From the cell containing the given text, extract its center point as [x, y] coordinate. 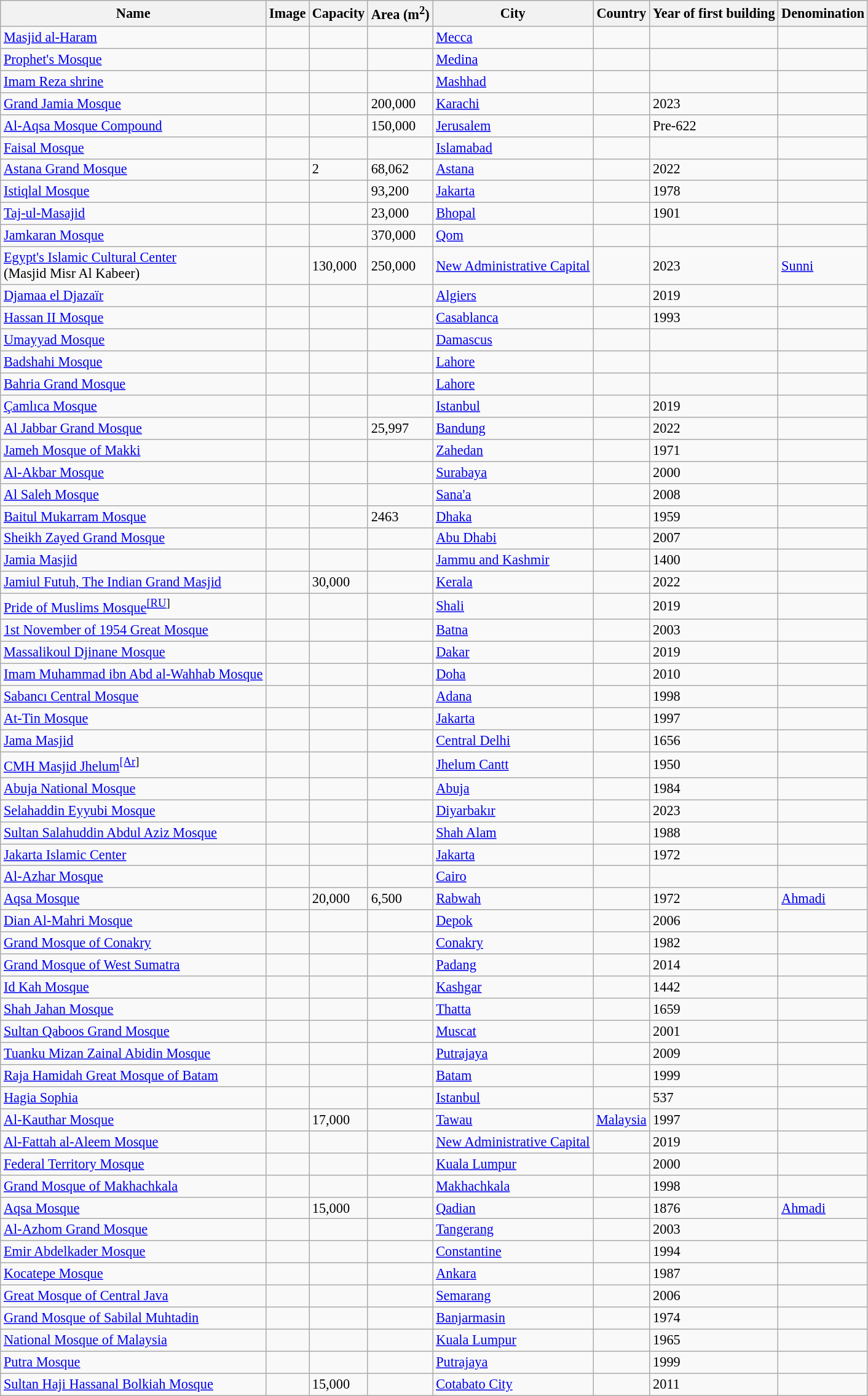
Astana Grand Mosque [133, 170]
Federal Territory Mosque [133, 1164]
Tawau [513, 1119]
Pride of Muslims Mosque[RU] [133, 607]
Sabancı Central Mosque [133, 696]
Mecca [513, 37]
1400 [714, 561]
Sultan Salahuddin Abdul Aziz Mosque [133, 833]
Dakar [513, 652]
Name [133, 14]
Emir Abdelkader Mosque [133, 1252]
Damascus [513, 340]
Great Mosque of Central Java [133, 1296]
2014 [714, 965]
Baitul Mukarram Mosque [133, 516]
Umayyad Mosque [133, 340]
Shali [513, 607]
2463 [400, 516]
Jamkaran Mosque [133, 236]
Constantine [513, 1252]
Al-Azhom Grand Mosque [133, 1230]
National Mosque of Malaysia [133, 1340]
1901 [714, 214]
Çamlıca Mosque [133, 406]
200,000 [400, 103]
Al Saleh Mosque [133, 494]
Ankara [513, 1274]
Mashhad [513, 81]
Sheikh Zayed Grand Mosque [133, 538]
1974 [714, 1318]
Diyarbakır [513, 811]
Imam Muhammad ibn Abd al-Wahhab Mosque [133, 674]
Jerusalem [513, 125]
2001 [714, 1031]
1442 [714, 987]
Capacity [339, 14]
Islamabad [513, 148]
1978 [714, 192]
Al Jabbar Grand Mosque [133, 428]
Selahaddin Eyyubi Mosque [133, 811]
Massalikoul Djinane Mosque [133, 652]
Denomination [823, 14]
1656 [714, 741]
Jhelum Cantt [513, 765]
Jakarta Islamic Center [133, 854]
Raja Hamidah Great Mosque of Batam [133, 1076]
Image [288, 14]
Jama Masjid [133, 741]
Jameh Mosque of Makki [133, 450]
150,000 [400, 125]
1950 [714, 765]
Tuanku Mizan Zainal Abidin Mosque [133, 1054]
Surabaya [513, 472]
Grand Mosque of Sabilal Muhtadin [133, 1318]
1876 [714, 1208]
Al-Akbar Mosque [133, 472]
1965 [714, 1340]
Banjarmasin [513, 1318]
Sunni [823, 266]
537 [714, 1097]
Kashgar [513, 987]
1984 [714, 789]
1659 [714, 1009]
Conakry [513, 943]
Grand Mosque of West Sumatra [133, 965]
2007 [714, 538]
Batna [513, 630]
17,000 [339, 1119]
Istiqlal Mosque [133, 192]
1971 [714, 450]
Padang [513, 965]
6,500 [400, 899]
Bandung [513, 428]
1994 [714, 1252]
Qom [513, 236]
City [513, 14]
Jamia Masjid [133, 561]
Id Kah Mosque [133, 987]
2011 [714, 1384]
23,000 [400, 214]
Algiers [513, 296]
Al-Azhar Mosque [133, 877]
Batam [513, 1076]
30,000 [339, 583]
Badshahi Mosque [133, 362]
Grand Jamia Mosque [133, 103]
370,000 [400, 236]
1st November of 1954 Great Mosque [133, 630]
Cairo [513, 877]
Depok [513, 921]
Dian Al-Mahri Mosque [133, 921]
Qadian [513, 1208]
1993 [714, 318]
93,200 [400, 192]
Jammu and Kashmir [513, 561]
Adana [513, 696]
Sultan Qaboos Grand Mosque [133, 1031]
Central Delhi [513, 741]
2 [339, 170]
Prophet's Mosque [133, 59]
Djamaa el Djazaïr [133, 296]
Abuja [513, 789]
Semarang [513, 1296]
Shah Alam [513, 833]
Hassan II Mosque [133, 318]
Grand Mosque of Makhachkala [133, 1186]
CMH Masjid Jhelum[Ar] [133, 765]
Shah Jahan Mosque [133, 1009]
2008 [714, 494]
Karachi [513, 103]
Al-Kauthar Mosque [133, 1119]
Sana'a [513, 494]
Pre-622 [714, 125]
Putra Mosque [133, 1362]
1959 [714, 516]
Medina [513, 59]
Tangerang [513, 1230]
250,000 [400, 266]
Imam Reza shrine [133, 81]
1982 [714, 943]
Al-Aqsa Mosque Compound [133, 125]
1987 [714, 1274]
Astana [513, 170]
Taj-ul-Masajid [133, 214]
Grand Mosque of Conakry [133, 943]
68,062 [400, 170]
Bahria Grand Mosque [133, 384]
Zahedan [513, 450]
Hagia Sophia [133, 1097]
Malaysia [621, 1119]
Sultan Haji Hassanal Bolkiah Mosque [133, 1384]
Doha [513, 674]
Casablanca [513, 318]
Abu Dhabi [513, 538]
Al-Fattah al-Aleem Mosque [133, 1142]
Country [621, 14]
Kerala [513, 583]
Egypt's Islamic Cultural Center(Masjid Misr Al Kabeer) [133, 266]
Bhopal [513, 214]
Thatta [513, 1009]
Makhachkala [513, 1186]
Jamiul Futuh, The Indian Grand Masjid [133, 583]
20,000 [339, 899]
Dhaka [513, 516]
130,000 [339, 266]
2009 [714, 1054]
Cotabato City [513, 1384]
1988 [714, 833]
2010 [714, 674]
At-Tin Mosque [133, 719]
Kocatepe Mosque [133, 1274]
Faisal Mosque [133, 148]
Muscat [513, 1031]
Year of first building [714, 14]
Area (m2) [400, 14]
Rabwah [513, 899]
Masjid al-Haram [133, 37]
25,997 [400, 428]
Abuja National Mosque [133, 789]
